Extract the (x, y) coordinate from the center of the cell holding the provided text.  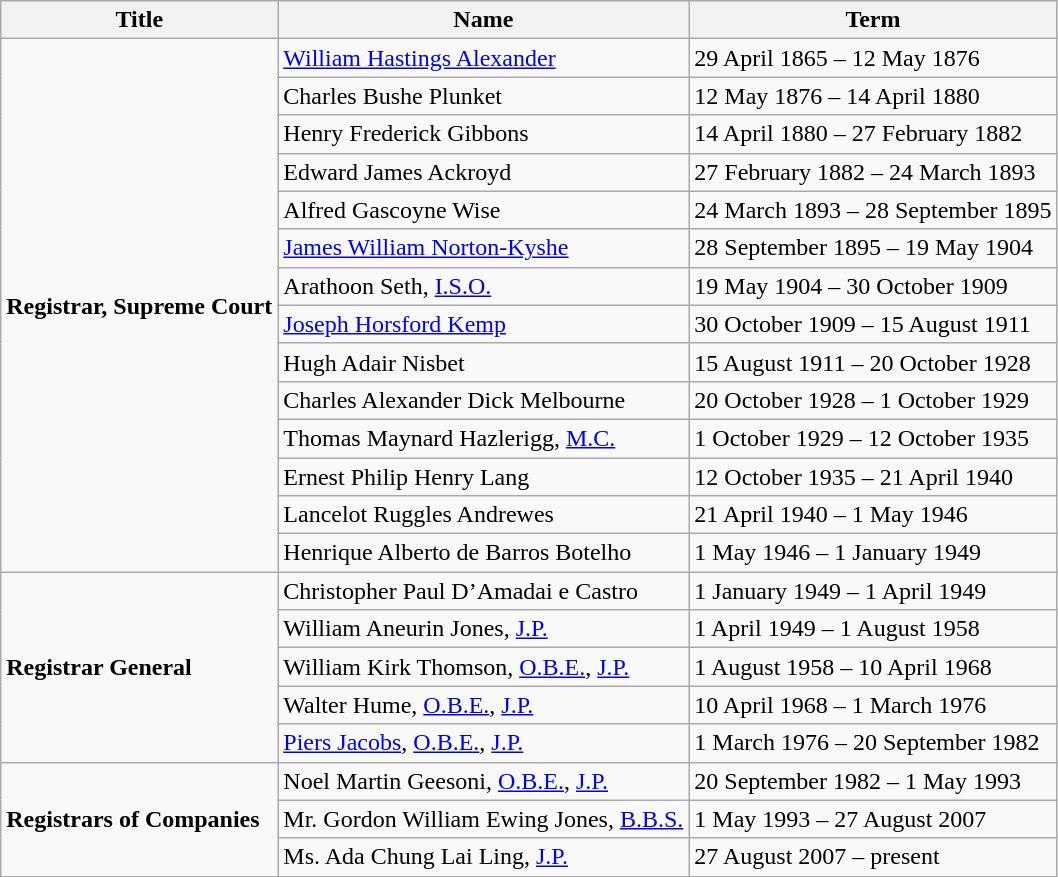
Ms. Ada Chung Lai Ling, J.P. (484, 857)
Arathoon Seth, I.S.O. (484, 286)
27 February 1882 – 24 March 1893 (873, 172)
20 October 1928 – 1 October 1929 (873, 400)
Ernest Philip Henry Lang (484, 477)
21 April 1940 – 1 May 1946 (873, 515)
1 May 1946 – 1 January 1949 (873, 553)
Term (873, 20)
12 October 1935 – 21 April 1940 (873, 477)
Christopher Paul D’Amadai e Castro (484, 591)
William Aneurin Jones, J.P. (484, 629)
1 October 1929 – 12 October 1935 (873, 438)
27 August 2007 – present (873, 857)
1 April 1949 – 1 August 1958 (873, 629)
Henrique Alberto de Barros Botelho (484, 553)
Registrar, Supreme Court (140, 306)
10 April 1968 – 1 March 1976 (873, 705)
14 April 1880 – 27 February 1882 (873, 134)
Hugh Adair Nisbet (484, 362)
Piers Jacobs, O.B.E., J.P. (484, 743)
Alfred Gascoyne Wise (484, 210)
Registrars of Companies (140, 819)
Title (140, 20)
Noel Martin Geesoni, O.B.E., J.P. (484, 781)
30 October 1909 – 15 August 1911 (873, 324)
Mr. Gordon William Ewing Jones, B.B.S. (484, 819)
1 May 1993 – 27 August 2007 (873, 819)
Charles Alexander Dick Melbourne (484, 400)
Name (484, 20)
19 May 1904 – 30 October 1909 (873, 286)
James William Norton-Kyshe (484, 248)
1 January 1949 – 1 April 1949 (873, 591)
15 August 1911 – 20 October 1928 (873, 362)
1 August 1958 – 10 April 1968 (873, 667)
William Hastings Alexander (484, 58)
Registrar General (140, 667)
1 March 1976 – 20 September 1982 (873, 743)
24 March 1893 – 28 September 1895 (873, 210)
William Kirk Thomson, O.B.E., J.P. (484, 667)
Charles Bushe Plunket (484, 96)
12 May 1876 – 14 April 1880 (873, 96)
20 September 1982 – 1 May 1993 (873, 781)
29 April 1865 – 12 May 1876 (873, 58)
Thomas Maynard Hazlerigg, M.C. (484, 438)
Henry Frederick Gibbons (484, 134)
Lancelot Ruggles Andrewes (484, 515)
28 September 1895 – 19 May 1904 (873, 248)
Joseph Horsford Kemp (484, 324)
Edward James Ackroyd (484, 172)
Walter Hume, O.B.E., J.P. (484, 705)
